Return the [X, Y] coordinate for the center point of the cell that contains the specified text.  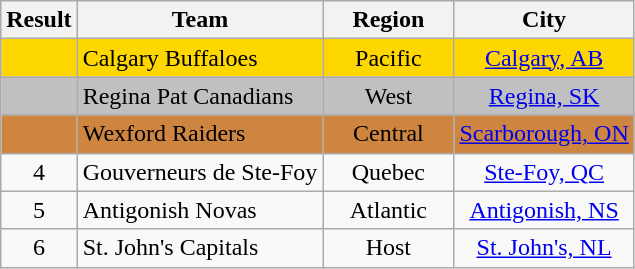
City [544, 20]
4 [39, 172]
Calgary Buffaloes [200, 58]
Regina, SK [544, 96]
Antigonish Novas [200, 210]
Quebec [388, 172]
Gouverneurs de Ste-Foy [200, 172]
St. John's Capitals [200, 248]
Antigonish, NS [544, 210]
Ste-Foy, QC [544, 172]
6 [39, 248]
Regina Pat Canadians [200, 96]
Pacific [388, 58]
Scarborough, ON [544, 134]
Team [200, 20]
St. John's, NL [544, 248]
5 [39, 210]
Result [39, 20]
Atlantic [388, 210]
Wexford Raiders [200, 134]
Region [388, 20]
West [388, 96]
Calgary, AB [544, 58]
Central [388, 134]
Host [388, 248]
